Pinpoint the cell where the given text exists, returning its [x, y] midpoint coordinate. 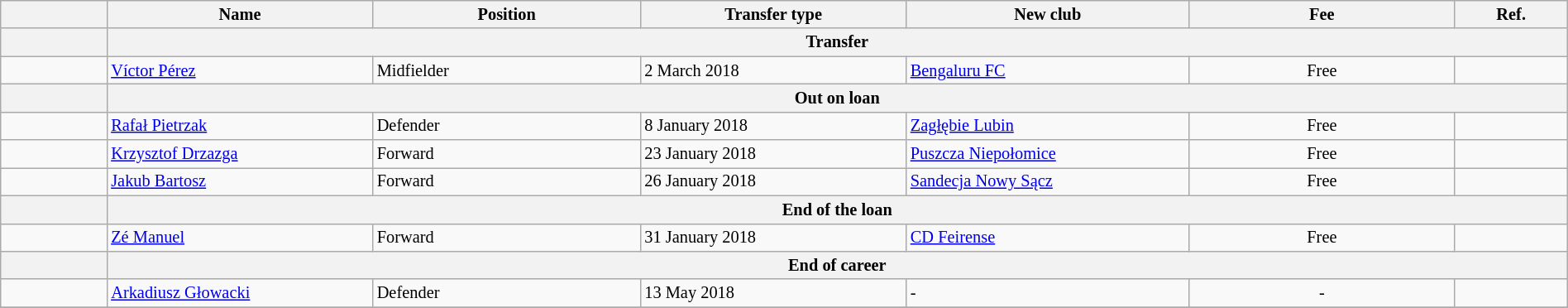
End of career [837, 265]
Zé Manuel [240, 238]
26 January 2018 [772, 181]
Zagłębie Lubin [1048, 126]
CD Feirense [1048, 238]
23 January 2018 [772, 154]
Name [240, 14]
New club [1048, 14]
Jakub Bartosz [240, 181]
8 January 2018 [772, 126]
Transfer [837, 42]
2 March 2018 [772, 70]
31 January 2018 [772, 238]
Puszcza Niepołomice [1048, 154]
Ref. [1511, 14]
Fee [1322, 14]
Rafał Pietrzak [240, 126]
Position [507, 14]
Midfielder [507, 70]
Krzysztof Drzazga [240, 154]
Out on loan [837, 98]
Sandecja Nowy Sącz [1048, 181]
Arkadiusz Głowacki [240, 293]
13 May 2018 [772, 293]
Bengaluru FC [1048, 70]
Víctor Pérez [240, 70]
End of the loan [837, 209]
Transfer type [772, 14]
